Detect which cell encompasses the target text, then output its [x, y] center coordinate. 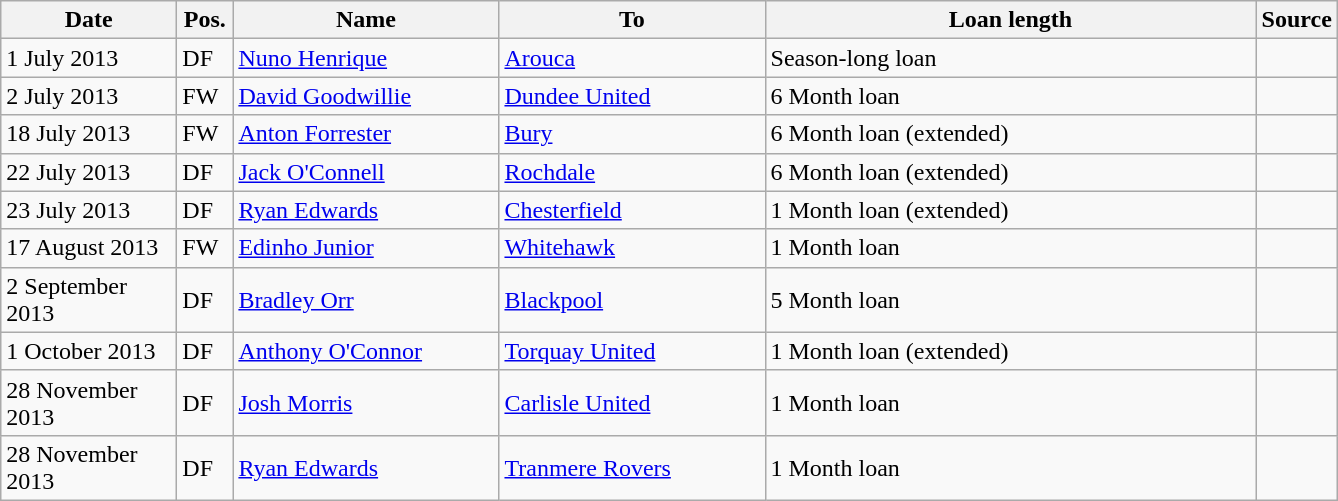
Date [89, 20]
Name [366, 20]
Whitehawk [632, 248]
Nuno Henrique [366, 58]
22 July 2013 [89, 172]
Bury [632, 134]
Chesterfield [632, 210]
Torquay United [632, 351]
2 September 2013 [89, 300]
2 July 2013 [89, 96]
David Goodwillie [366, 96]
5 Month loan [1010, 300]
23 July 2013 [89, 210]
Season-long loan [1010, 58]
To [632, 20]
Edinho Junior [366, 248]
Carlisle United [632, 402]
Anthony O'Connor [366, 351]
Josh Morris [366, 402]
Blackpool [632, 300]
Anton Forrester [366, 134]
Arouca [632, 58]
1 July 2013 [89, 58]
Rochdale [632, 172]
6 Month loan [1010, 96]
Source [1296, 20]
Jack O'Connell [366, 172]
18 July 2013 [89, 134]
1 October 2013 [89, 351]
17 August 2013 [89, 248]
Bradley Orr [366, 300]
Pos. [205, 20]
Loan length [1010, 20]
Dundee United [632, 96]
Tranmere Rovers [632, 468]
